For the text-containing cell, return its midpoint in [x, y] coordinate format. 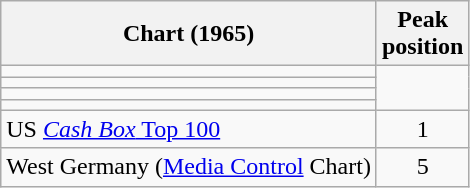
5 [422, 167]
Peakposition [422, 34]
Chart (1965) [189, 34]
1 [422, 129]
West Germany (Media Control Chart) [189, 167]
US Cash Box Top 100 [189, 129]
